From the cell containing the given text, extract its center point as (x, y) coordinate. 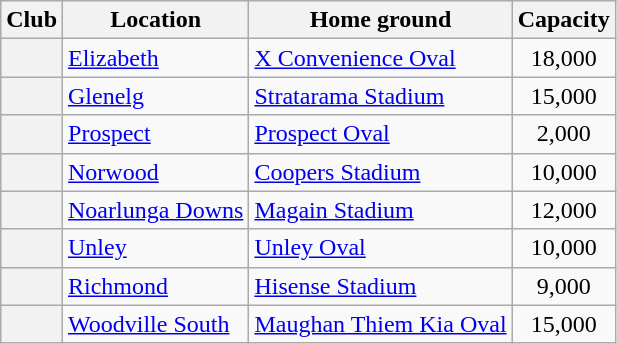
12,000 (564, 210)
Noarlunga Downs (156, 210)
Richmond (156, 286)
Norwood (156, 172)
X Convenience Oval (380, 58)
Prospect (156, 134)
Club (32, 20)
Magain Stadium (380, 210)
Hisense Stadium (380, 286)
Location (156, 20)
Woodville South (156, 324)
9,000 (564, 286)
Prospect Oval (380, 134)
Elizabeth (156, 58)
Unley Oval (380, 248)
Coopers Stadium (380, 172)
18,000 (564, 58)
Home ground (380, 20)
Stratarama Stadium (380, 96)
Capacity (564, 20)
Maughan Thiem Kia Oval (380, 324)
2,000 (564, 134)
Glenelg (156, 96)
Unley (156, 248)
